Provide the [X, Y] coordinate of the cell's center where the given text is located.  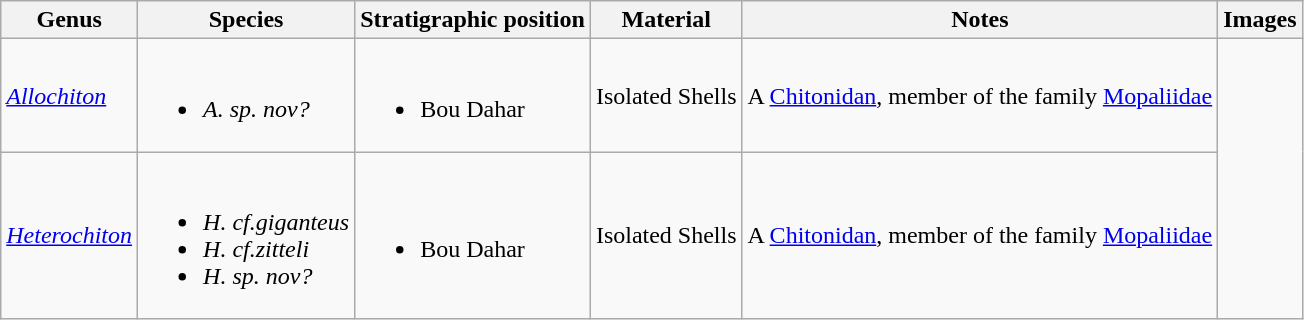
Allochiton [70, 96]
Notes [980, 20]
A. sp. nov? [246, 96]
Stratigraphic position [473, 20]
Heterochiton [70, 236]
H. cf.giganteusH. cf.zitteliH. sp. nov? [246, 236]
Genus [70, 20]
Material [666, 20]
Species [246, 20]
Images [1260, 20]
